For the text-containing cell, return its midpoint in (X, Y) coordinate format. 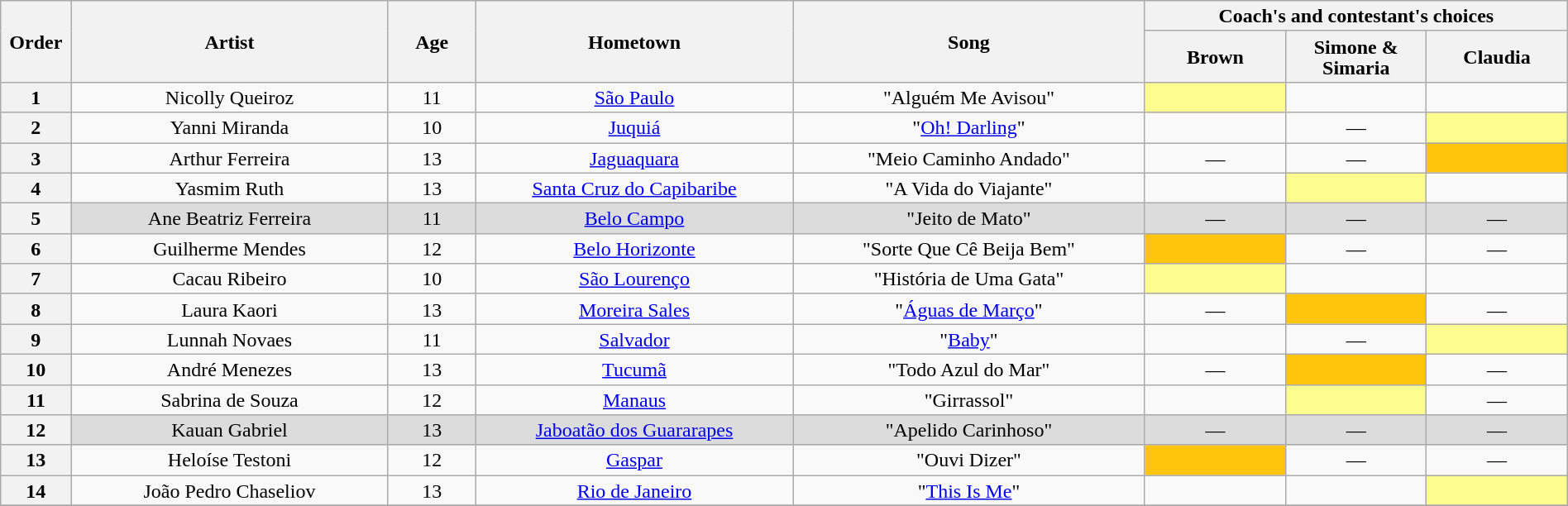
Brown (1215, 56)
6 (36, 248)
Simone & Simaria (1356, 56)
Gaspar (633, 460)
"Baby" (969, 339)
Santa Cruz do Capibaribe (633, 189)
Yanni Miranda (230, 127)
"This Is Me" (969, 491)
Heloíse Testoni (230, 460)
Nicolly Queiroz (230, 98)
4 (36, 189)
Tucumã (633, 369)
"Ouvi Dizer" (969, 460)
São Lourenço (633, 279)
Belo Horizonte (633, 248)
8 (36, 309)
Order (36, 41)
"Meio Caminho Andado" (969, 157)
7 (36, 279)
"História de Uma Gata" (969, 279)
São Paulo (633, 98)
Ane Beatriz Ferreira (230, 218)
2 (36, 127)
João Pedro Chaseliov (230, 491)
5 (36, 218)
"Todo Azul do Mar" (969, 369)
3 (36, 157)
"A Vida do Viajante" (969, 189)
Age (432, 41)
Jaguaquara (633, 157)
Claudia (1497, 56)
Artist (230, 41)
Belo Campo (633, 218)
Hometown (633, 41)
Kauan Gabriel (230, 430)
Arthur Ferreira (230, 157)
"Alguém Me Avisou" (969, 98)
Yasmim Ruth (230, 189)
"Girrassol" (969, 400)
Jaboatão dos Guararapes (633, 430)
Cacau Ribeiro (230, 279)
"Jeito de Mato" (969, 218)
Manaus (633, 400)
14 (36, 491)
Lunnah Novaes (230, 339)
"Oh! Darling" (969, 127)
Rio de Janeiro (633, 491)
Laura Kaori (230, 309)
Coach's and contestant's choices (1356, 17)
"Águas de Março" (969, 309)
Juquiá (633, 127)
Sabrina de Souza (230, 400)
"Apelido Carinhoso" (969, 430)
"Sorte Que Cê Beija Bem" (969, 248)
Moreira Sales (633, 309)
9 (36, 339)
Salvador (633, 339)
Guilherme Mendes (230, 248)
Song (969, 41)
André Menezes (230, 369)
1 (36, 98)
